Detect which cell encompasses the target text, then output its (x, y) center coordinate. 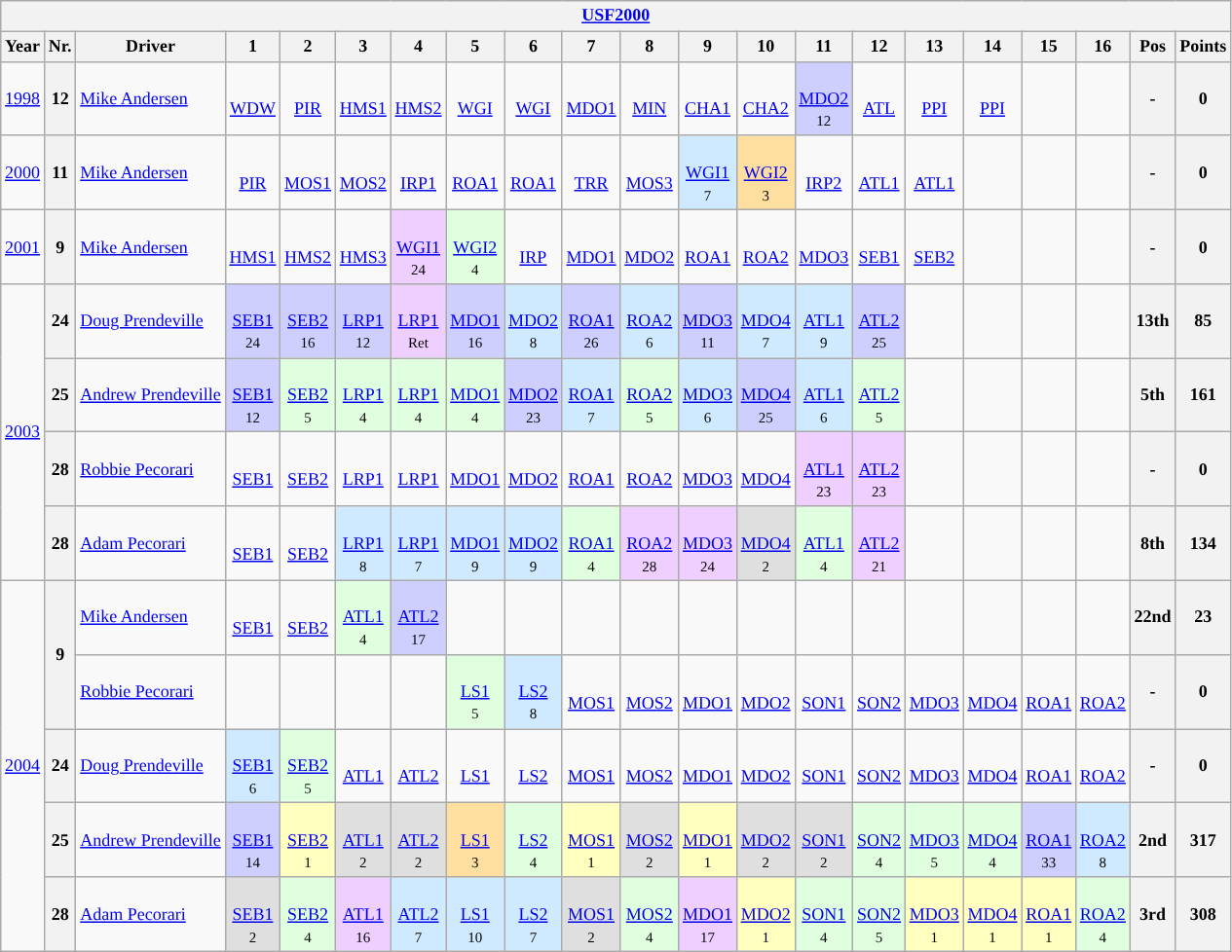
MDO41 (992, 914)
MDO212 (824, 98)
ROA26 (650, 321)
MDO425 (765, 395)
SEB112 (253, 395)
MOS11 (591, 840)
MDO35 (934, 840)
ATL25 (879, 395)
MDO28 (534, 321)
ATL16 (824, 395)
7 (591, 47)
WGI124 (419, 246)
2 (308, 47)
5 (475, 47)
ATL27 (419, 914)
MDO14 (475, 395)
ATL22 (419, 840)
ATL19 (824, 321)
MOS24 (650, 914)
CHA1 (708, 98)
MDO36 (708, 395)
HMS3 (362, 246)
4 (419, 47)
ATL12 (362, 840)
161 (1204, 395)
10 (765, 47)
ATL217 (419, 617)
8th (1153, 543)
MDO21 (765, 914)
WGI17 (708, 172)
SEB16 (253, 766)
ATL (879, 98)
MIN (650, 98)
MDO324 (708, 543)
LS1 (475, 766)
ROA24 (1102, 914)
2000 (23, 172)
MOS3 (650, 172)
ATL221 (879, 543)
SEB216 (308, 321)
3 (362, 47)
MDO47 (765, 321)
134 (1204, 543)
85 (1204, 321)
ROA133 (1049, 840)
22nd (1153, 617)
2004 (23, 765)
MDO223 (534, 395)
2003 (23, 432)
ROA126 (591, 321)
MDO31 (934, 914)
LS28 (534, 691)
5th (1153, 395)
MDO29 (534, 543)
MDO44 (992, 840)
1998 (23, 98)
ATL225 (879, 321)
MOS12 (591, 914)
8 (650, 47)
LRP17 (419, 543)
ROA11 (1049, 914)
LS24 (534, 840)
LS2 (534, 766)
Pos (1153, 47)
CHA2 (765, 98)
LS110 (475, 914)
TRR (591, 172)
ROA25 (650, 395)
SEB21 (308, 840)
13th (1153, 321)
6 (534, 47)
SEB24 (308, 914)
LRP112 (362, 321)
MDO22 (765, 840)
MDO19 (475, 543)
ROA228 (650, 543)
LS27 (534, 914)
13 (934, 47)
IRP1 (419, 172)
MDO42 (765, 543)
2001 (23, 246)
ATL223 (879, 469)
MDO311 (708, 321)
SEB12 (253, 914)
ATL123 (824, 469)
23 (1204, 617)
SEB114 (253, 840)
ROA14 (591, 543)
15 (1049, 47)
SON12 (824, 840)
SON24 (879, 840)
Nr. (60, 47)
WDW (253, 98)
IRP2 (824, 172)
LS15 (475, 691)
LRP1Ret (419, 321)
MDO117 (708, 914)
SON25 (879, 914)
SEB124 (253, 321)
USF2000 (616, 16)
3rd (1153, 914)
1 (253, 47)
317 (1204, 840)
MDO11 (708, 840)
ROA28 (1102, 840)
SON14 (824, 914)
ROA17 (591, 395)
MDO116 (475, 321)
ATL2 (419, 766)
ATL116 (362, 914)
LS13 (475, 840)
MOS22 (650, 840)
Year (23, 47)
308 (1204, 914)
16 (1102, 47)
Points (1204, 47)
WGI24 (475, 246)
WGI23 (765, 172)
2nd (1153, 840)
Driver (150, 47)
IRP (534, 246)
LRP18 (362, 543)
14 (992, 47)
